Search for the cell housing the specified text and yield its (x, y) center coordinate. 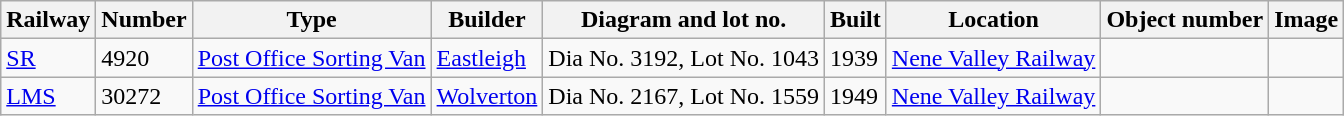
1949 (856, 96)
Wolverton (487, 96)
Dia No. 3192, Lot No. 1043 (684, 58)
Diagram and lot no. (684, 20)
Object number (1185, 20)
Type (312, 20)
Railway (48, 20)
SR (48, 58)
LMS (48, 96)
Number (144, 20)
Dia No. 2167, Lot No. 1559 (684, 96)
Eastleigh (487, 58)
Built (856, 20)
Image (1306, 20)
1939 (856, 58)
Builder (487, 20)
30272 (144, 96)
Location (994, 20)
4920 (144, 58)
